Determine the [X, Y] coordinate at the center of the cell enclosing the given text.  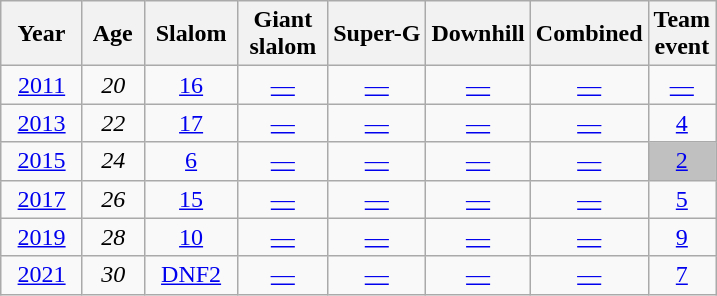
2011 [42, 85]
6 [191, 161]
17 [191, 123]
7 [682, 275]
24 [113, 161]
2013 [42, 123]
20 [113, 85]
Teamevent [682, 34]
16 [191, 85]
9 [682, 237]
Downhill [478, 34]
DNF2 [191, 275]
2017 [42, 199]
Year [42, 34]
4 [682, 123]
2015 [42, 161]
15 [191, 199]
2021 [42, 275]
2 [682, 161]
Age [113, 34]
22 [113, 123]
Slalom [191, 34]
26 [113, 199]
Giant slalom [283, 34]
Combined [589, 34]
28 [113, 237]
Super-G [377, 34]
5 [682, 199]
30 [113, 275]
2019 [42, 237]
10 [191, 237]
